Return (X, Y) of the center of cell containing provided text 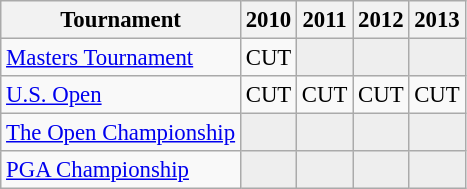
PGA Championship (121, 170)
2013 (437, 20)
Masters Tournament (121, 58)
Tournament (121, 20)
2011 (325, 20)
U.S. Open (121, 95)
The Open Championship (121, 133)
2010 (268, 20)
2012 (381, 20)
